Capture the cell that displays the provided text and extract its (x, y) central coordinate. 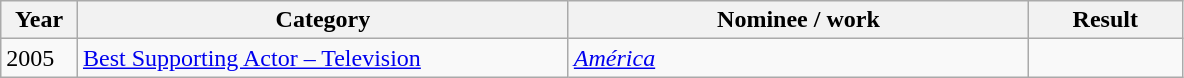
Nominee / work (798, 20)
Category (322, 20)
2005 (40, 58)
Result (1106, 20)
Best Supporting Actor – Television (322, 58)
América (798, 58)
Year (40, 20)
